Return (X, Y) of the center of cell containing provided text 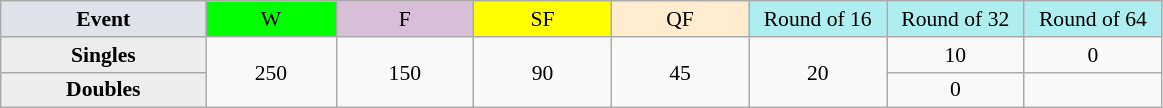
Doubles (104, 90)
Round of 16 (818, 19)
90 (543, 72)
20 (818, 72)
250 (271, 72)
150 (405, 72)
Round of 64 (1093, 19)
Event (104, 19)
10 (955, 55)
45 (680, 72)
Singles (104, 55)
W (271, 19)
F (405, 19)
SF (543, 19)
QF (680, 19)
Round of 32 (955, 19)
